Determine the (x, y) coordinate at the center of the cell enclosing the given text.  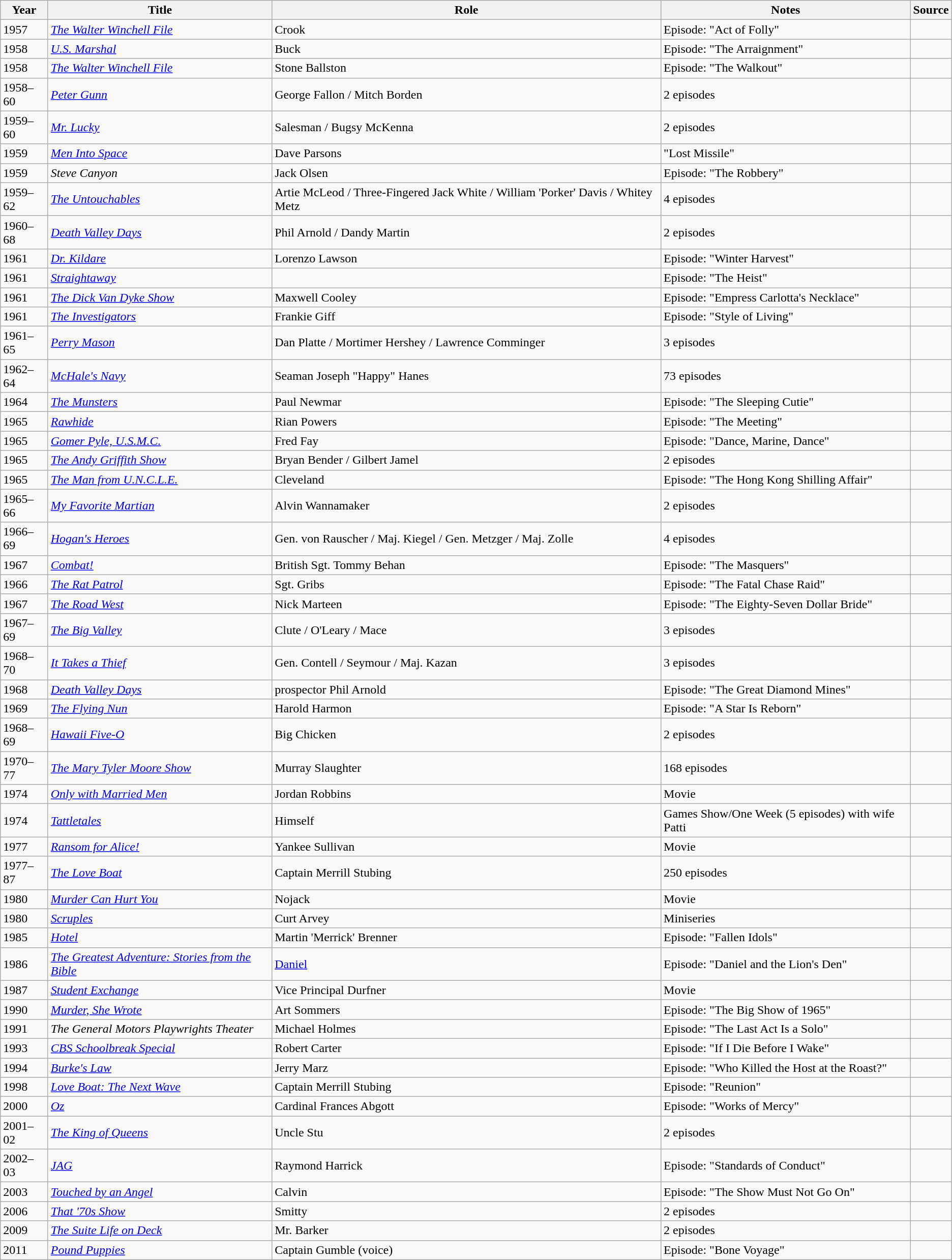
Episode: "Standards of Conduct" (786, 1165)
Episode: "The Meeting" (786, 422)
Episode: "Winter Harvest" (786, 258)
Artie McLeod / Three-Fingered Jack White / William 'Porker' Davis / Whitey Metz (467, 199)
Episode: "Fallen Idols" (786, 938)
Gen. von Rauscher / Maj. Kiegel / Gen. Metzger / Maj. Zolle (467, 539)
Himself (467, 821)
1993 (24, 1048)
Source (931, 10)
Steve Canyon (160, 173)
Oz (160, 1106)
Robert Carter (467, 1048)
Smitty (467, 1211)
Year (24, 10)
Jordan Robbins (467, 794)
Episode: "The Arraignment" (786, 49)
73 episodes (786, 376)
1968–70 (24, 663)
Episode: "The Fatal Chase Raid" (786, 584)
Episode: "The Heist" (786, 278)
Curt Arvey (467, 918)
Hawaii Five-O (160, 735)
Gomer Pyle, U.S.M.C. (160, 441)
2006 (24, 1211)
2000 (24, 1106)
1977–87 (24, 873)
2011 (24, 1250)
British Sgt. Tommy Behan (467, 565)
Uncle Stu (467, 1133)
168 episodes (786, 768)
Episode: "The Eighty-Seven Dollar Bride" (786, 604)
1957 (24, 29)
The Investigators (160, 317)
Episode: "The Sleeping Cutie" (786, 402)
The King of Queens (160, 1133)
Episode: "Act of Folly" (786, 29)
Crook (467, 29)
Peter Gunn (160, 95)
Salesman / Bugsy McKenna (467, 127)
Yankee Sullivan (467, 847)
The Rat Patrol (160, 584)
1970–77 (24, 768)
Notes (786, 10)
2001–02 (24, 1133)
Murray Slaughter (467, 768)
Jerry Marz (467, 1067)
1991 (24, 1029)
Phil Arnold / Dandy Martin (467, 232)
prospector Phil Arnold (467, 689)
Hogan's Heroes (160, 539)
Episode: "Style of Living" (786, 317)
Vice Principal Durfner (467, 990)
CBS Schoolbreak Special (160, 1048)
Fred Fay (467, 441)
Daniel (467, 964)
Hotel (160, 938)
Mr. Lucky (160, 127)
Murder, She Wrote (160, 1009)
Episode: "Dance, Marine, Dance" (786, 441)
The Untouchables (160, 199)
Combat! (160, 565)
250 episodes (786, 873)
Martin 'Merrick' Brenner (467, 938)
Paul Newmar (467, 402)
Episode: "The Show Must Not Go On" (786, 1192)
The Flying Nun (160, 709)
The Love Boat (160, 873)
1961–65 (24, 343)
1966 (24, 584)
The Dick Van Dyke Show (160, 297)
Clute / O'Leary / Mace (467, 629)
1998 (24, 1087)
Episode: "Who Killed the Host at the Roast?" (786, 1067)
Harold Harmon (467, 709)
Raymond Harrick (467, 1165)
Episode: "Empress Carlotta's Necklace" (786, 297)
Dan Platte / Mortimer Hershey / Lawrence Comminger (467, 343)
Episode: "The Masquers" (786, 565)
Cardinal Frances Abgott (467, 1106)
Men Into Space (160, 154)
Pound Puppies (160, 1250)
1987 (24, 990)
Role (467, 10)
1964 (24, 402)
Art Sommers (467, 1009)
Touched by an Angel (160, 1192)
Alvin Wannamaker (467, 505)
The Suite Life on Deck (160, 1231)
Burke's Law (160, 1067)
Episode: "The Great Diamond Mines" (786, 689)
Tattletales (160, 821)
2002–03 (24, 1165)
Title (160, 10)
Dr. Kildare (160, 258)
Nojack (467, 899)
1977 (24, 847)
Straightaway (160, 278)
Sgt. Gribs (467, 584)
1985 (24, 938)
1959–62 (24, 199)
Episode: "Bone Voyage" (786, 1250)
Buck (467, 49)
2009 (24, 1231)
The Man from U.N.C.L.E. (160, 479)
Jack Olsen (467, 173)
Gen. Contell / Seymour / Maj. Kazan (467, 663)
1959–60 (24, 127)
Episode: "A Star Is Reborn" (786, 709)
Cleveland (467, 479)
Student Exchange (160, 990)
Episode: "Reunion" (786, 1087)
Murder Can Hurt You (160, 899)
George Fallon / Mitch Borden (467, 95)
1967–69 (24, 629)
Episode: "Daniel and the Lion's Den" (786, 964)
Stone Ballston (467, 68)
1994 (24, 1067)
1990 (24, 1009)
The General Motors Playwrights Theater (160, 1029)
Episode: "The Walkout" (786, 68)
Games Show/One Week (5 episodes) with wife Patti (786, 821)
1966–69 (24, 539)
Scruples (160, 918)
Mr. Barker (467, 1231)
Maxwell Cooley (467, 297)
1968 (24, 689)
Frankie Giff (467, 317)
Miniseries (786, 918)
Rian Powers (467, 422)
Dave Parsons (467, 154)
1968–69 (24, 735)
Episode: "The Robbery" (786, 173)
1969 (24, 709)
"Lost Missile" (786, 154)
The Big Valley (160, 629)
It Takes a Thief (160, 663)
Episode: "The Hong Kong Shilling Affair" (786, 479)
Rawhide (160, 422)
U.S. Marshal (160, 49)
1958–60 (24, 95)
Episode: "Works of Mercy" (786, 1106)
2003 (24, 1192)
Only with Married Men (160, 794)
Love Boat: The Next Wave (160, 1087)
Nick Marteen (467, 604)
Calvin (467, 1192)
Lorenzo Lawson (467, 258)
Episode: "If I Die Before I Wake" (786, 1048)
Big Chicken (467, 735)
That '70s Show (160, 1211)
The Mary Tyler Moore Show (160, 768)
1965–66 (24, 505)
1962–64 (24, 376)
Seaman Joseph "Happy" Hanes (467, 376)
Michael Holmes (467, 1029)
The Munsters (160, 402)
1960–68 (24, 232)
The Greatest Adventure: Stories from the Bible (160, 964)
JAG (160, 1165)
My Favorite Martian (160, 505)
The Andy Griffith Show (160, 460)
McHale's Navy (160, 376)
Episode: "The Last Act Is a Solo" (786, 1029)
Perry Mason (160, 343)
Episode: "The Big Show of 1965" (786, 1009)
Captain Gumble (voice) (467, 1250)
The Road West (160, 604)
1986 (24, 964)
Ransom for Alice! (160, 847)
Bryan Bender / Gilbert Jamel (467, 460)
